Pinpoint the cell where the given text exists, returning its (X, Y) midpoint coordinate. 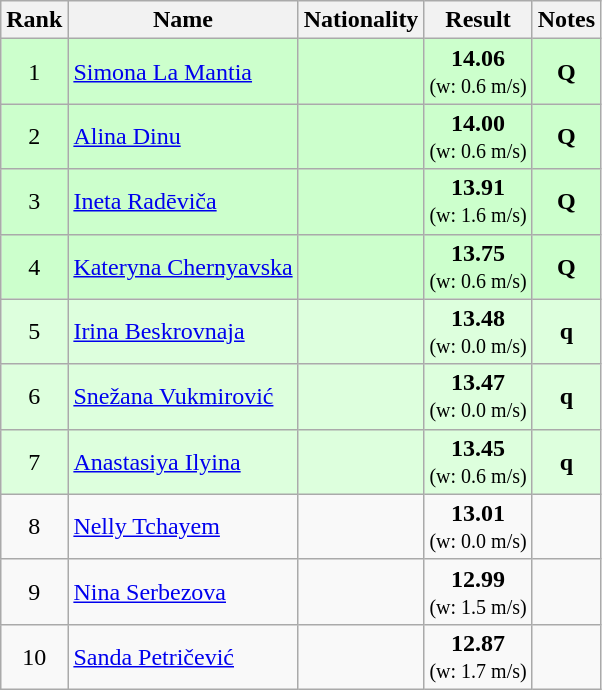
10 (34, 656)
13.45(w: 0.6 m/s) (478, 462)
13.47(w: 0.0 m/s) (478, 396)
Anastasiya Ilyina (183, 462)
5 (34, 332)
Ineta Radēviča (183, 202)
4 (34, 266)
8 (34, 526)
12.87(w: 1.7 m/s) (478, 656)
2 (34, 136)
14.00(w: 0.6 m/s) (478, 136)
3 (34, 202)
13.91(w: 1.6 m/s) (478, 202)
Snežana Vukmirović (183, 396)
Nationality (361, 20)
Name (183, 20)
7 (34, 462)
Sanda Petričević (183, 656)
Notes (566, 20)
Irina Beskrovnaja (183, 332)
6 (34, 396)
Simona La Mantia (183, 72)
13.01(w: 0.0 m/s) (478, 526)
13.48(w: 0.0 m/s) (478, 332)
Nina Serbezova (183, 592)
14.06(w: 0.6 m/s) (478, 72)
Kateryna Chernyavska (183, 266)
Result (478, 20)
Alina Dinu (183, 136)
12.99(w: 1.5 m/s) (478, 592)
Nelly Tchayem (183, 526)
Rank (34, 20)
1 (34, 72)
13.75(w: 0.6 m/s) (478, 266)
9 (34, 592)
